Return [X, Y] of the center of cell containing provided text 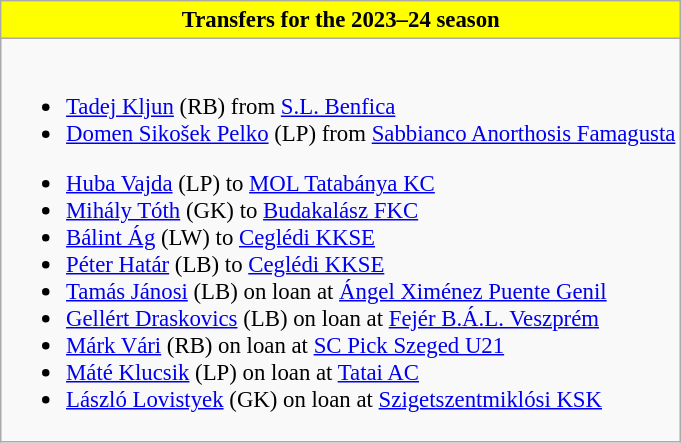
Transfers for the 2023–24 season [341, 20]
